Detect which cell encompasses the target text, then output its [x, y] center coordinate. 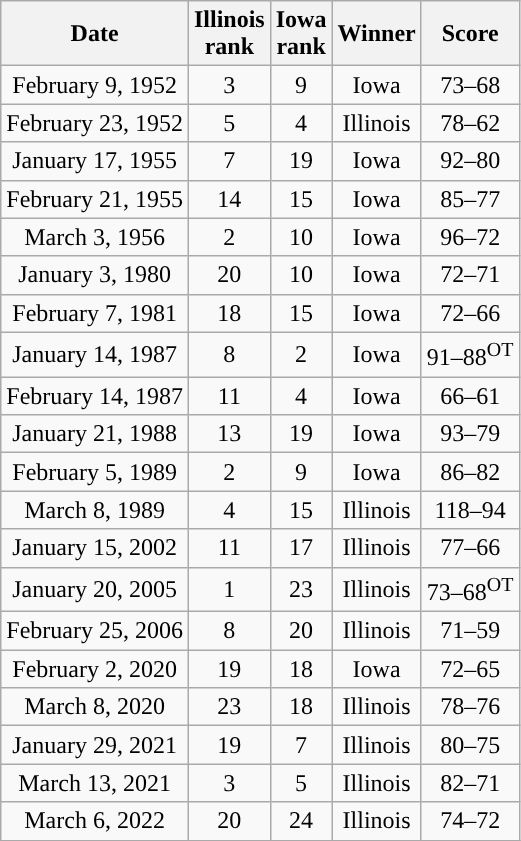
January 14, 1987 [95, 354]
January 3, 1980 [95, 275]
14 [229, 199]
86–82 [470, 472]
92–80 [470, 161]
January 29, 2021 [95, 745]
13 [229, 434]
80–75 [470, 745]
Winner [376, 34]
March 8, 1989 [95, 510]
73–68OT [470, 590]
91–88OT [470, 354]
73–68 [470, 85]
March 13, 2021 [95, 783]
85–77 [470, 199]
24 [301, 821]
72–65 [470, 669]
17 [301, 548]
March 6, 2022 [95, 821]
February 5, 1989 [95, 472]
Iowarank [301, 34]
Date [95, 34]
93–79 [470, 434]
March 8, 2020 [95, 707]
February 23, 1952 [95, 123]
72–71 [470, 275]
February 2, 2020 [95, 669]
February 7, 1981 [95, 313]
1 [229, 590]
118–94 [470, 510]
Illinoisrank [229, 34]
February 9, 1952 [95, 85]
82–71 [470, 783]
January 17, 1955 [95, 161]
77–66 [470, 548]
71–59 [470, 631]
Score [470, 34]
96–72 [470, 237]
January 15, 2002 [95, 548]
February 21, 1955 [95, 199]
72–66 [470, 313]
74–72 [470, 821]
March 3, 1956 [95, 237]
66–61 [470, 396]
January 20, 2005 [95, 590]
January 21, 1988 [95, 434]
February 14, 1987 [95, 396]
February 25, 2006 [95, 631]
78–76 [470, 707]
78–62 [470, 123]
